Provide the [X, Y] coordinate of the cell's center where the given text is located.  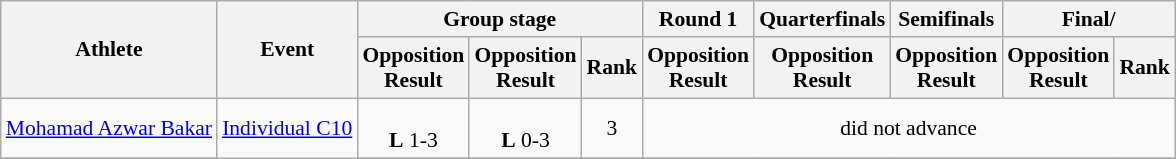
3 [612, 128]
did not advance [908, 128]
Individual C10 [287, 128]
Event [287, 50]
L 0-3 [525, 128]
Mohamad Azwar Bakar [109, 128]
Semifinals [946, 19]
Athlete [109, 50]
Final/ [1088, 19]
Group stage [500, 19]
Round 1 [698, 19]
Quarterfinals [822, 19]
L 1-3 [413, 128]
